Return [x, y] of the center of cell containing provided text 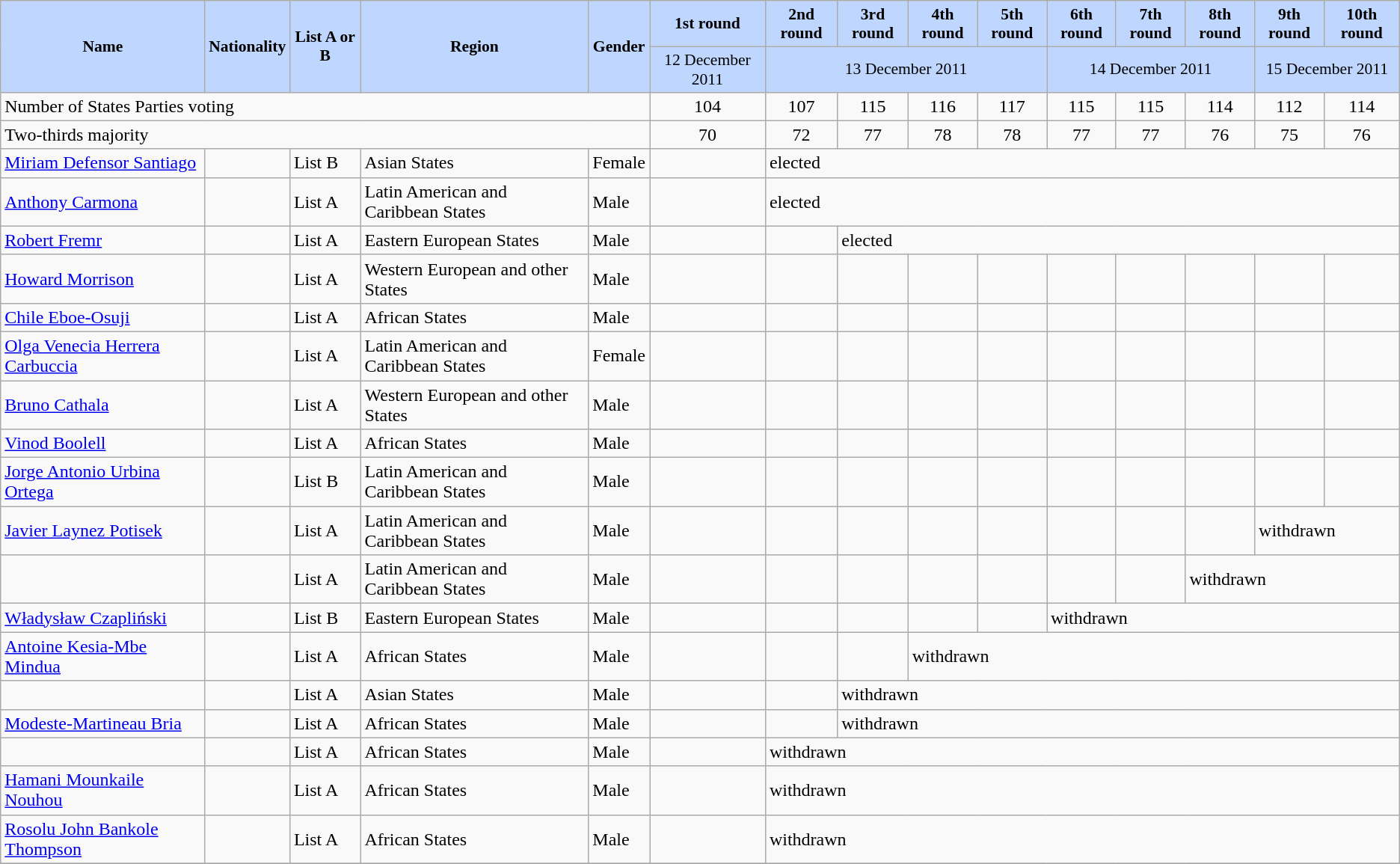
5th round [1013, 24]
Olga Venecia Herrera Carbuccia [103, 356]
12 December 2011 [707, 69]
Vinod Boolell [103, 444]
Name [103, 46]
Howard Morrison [103, 278]
Two-thirds majority [325, 135]
List A or B [325, 46]
2nd round [801, 24]
Nationality [247, 46]
6th round [1081, 24]
Władysław Czapliński [103, 618]
8th round [1221, 24]
116 [942, 106]
117 [1013, 106]
104 [707, 106]
Number of States Parties voting [325, 106]
4th round [942, 24]
Region [474, 46]
Chile Eboe-Osuji [103, 317]
13 December 2011 [906, 69]
Hamani Mounkaile Nouhou [103, 790]
Jorge Antonio Urbina Ortega [103, 482]
9th round [1289, 24]
Anthony Carmona [103, 202]
70 [707, 135]
Modeste-Martineau Bria [103, 723]
112 [1289, 106]
7th round [1150, 24]
14 December 2011 [1151, 69]
Miriam Defensor Santiago [103, 163]
3rd round [873, 24]
10th round [1361, 24]
Bruno Cathala [103, 404]
1st round [707, 24]
75 [1289, 135]
Rosolu John Bankole Thompson [103, 839]
Robert Fremr [103, 240]
Javier Laynez Potisek [103, 531]
Antoine Kesia-Mbe Mindua [103, 657]
72 [801, 135]
Gender [619, 46]
107 [801, 106]
15 December 2011 [1327, 69]
